Identify which cell holds the provided text, then report its [x, y] central coordinate. 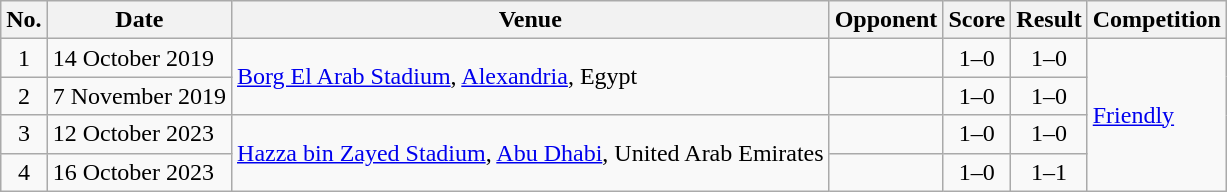
Friendly [1156, 115]
No. [24, 20]
1 [24, 58]
3 [24, 134]
1–1 [1049, 172]
2 [24, 96]
Competition [1156, 20]
16 October 2023 [139, 172]
Score [977, 20]
14 October 2019 [139, 58]
12 October 2023 [139, 134]
Opponent [886, 20]
Borg El Arab Stadium, Alexandria, Egypt [531, 77]
Venue [531, 20]
Result [1049, 20]
4 [24, 172]
7 November 2019 [139, 96]
Date [139, 20]
Hazza bin Zayed Stadium, Abu Dhabi, United Arab Emirates [531, 153]
